For the text-containing cell, return its midpoint in (x, y) coordinate format. 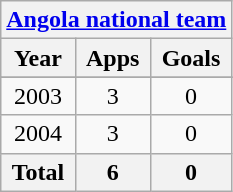
2003 (38, 96)
Goals (191, 58)
6 (112, 172)
Angola national team (116, 20)
Apps (112, 58)
2004 (38, 134)
Year (38, 58)
Total (38, 172)
